From the cell containing the given text, extract its center point as [X, Y] coordinate. 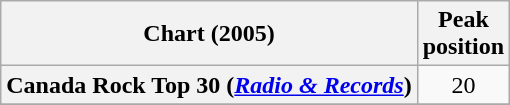
Chart (2005) [209, 34]
Canada Rock Top 30 (Radio & Records) [209, 85]
20 [463, 85]
Peakposition [463, 34]
